Extract the [x, y] coordinate from the center of the cell holding the provided text.  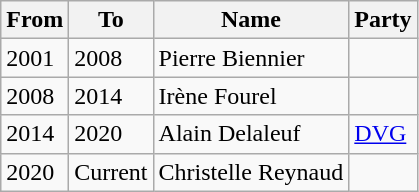
Irène Fourel [251, 96]
Alain Delaleuf [251, 134]
To [111, 20]
From [35, 20]
DVG [383, 134]
2001 [35, 58]
Name [251, 20]
Current [111, 172]
Party [383, 20]
Christelle Reynaud [251, 172]
Pierre Biennier [251, 58]
